Output the (x, y) coordinate of the center of the cell containing the given text.  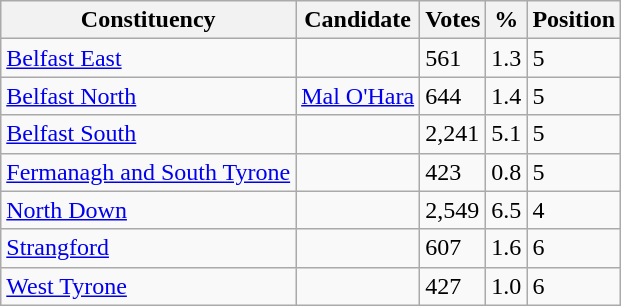
Strangford (148, 248)
4 (574, 210)
Candidate (358, 20)
607 (453, 248)
644 (453, 96)
1.0 (506, 286)
West Tyrone (148, 286)
Belfast East (148, 58)
1.4 (506, 96)
0.8 (506, 172)
6.5 (506, 210)
Votes (453, 20)
Belfast North (148, 96)
2,241 (453, 134)
427 (453, 286)
2,549 (453, 210)
1.6 (506, 248)
5.1 (506, 134)
561 (453, 58)
Belfast South (148, 134)
Fermanagh and South Tyrone (148, 172)
Constituency (148, 20)
Position (574, 20)
North Down (148, 210)
% (506, 20)
Mal O'Hara (358, 96)
1.3 (506, 58)
423 (453, 172)
